Output the [X, Y] coordinate of the center of the cell containing the given text.  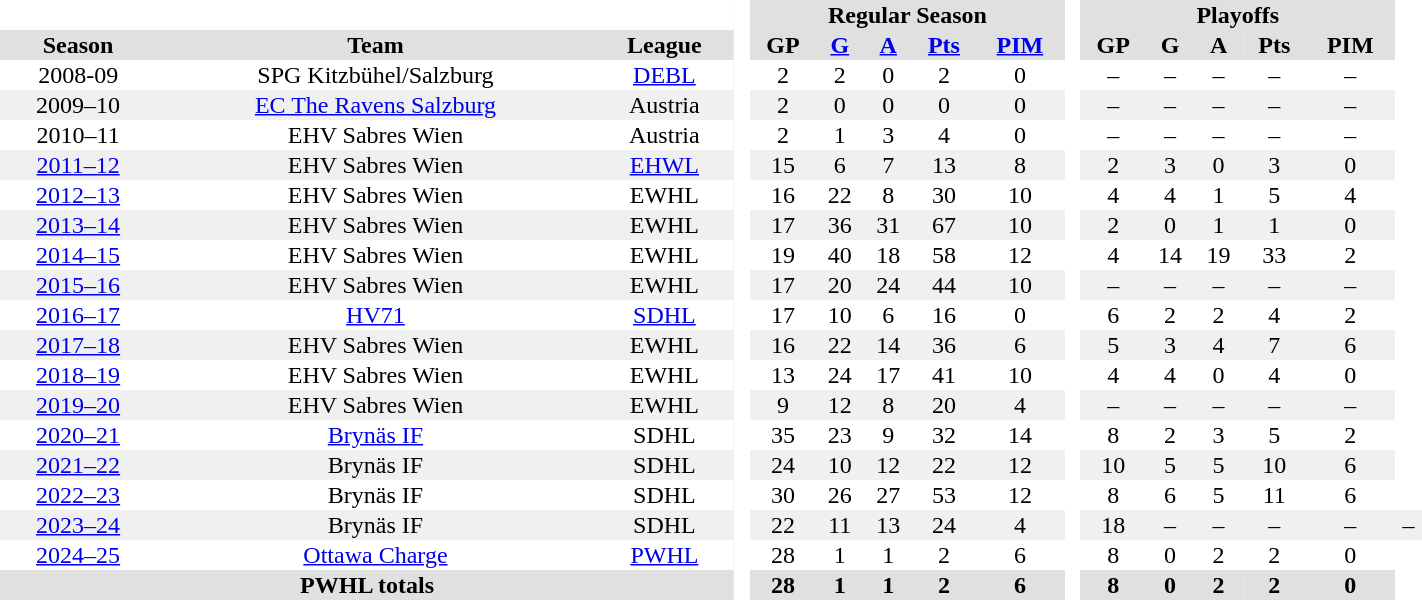
41 [944, 375]
2011–12 [78, 165]
Season [78, 45]
PWHL [665, 555]
2022–23 [78, 495]
Regular Season [907, 15]
44 [944, 285]
DEBL [665, 75]
2013–14 [78, 225]
2021–22 [78, 465]
53 [944, 495]
35 [782, 435]
EHWL [665, 165]
2017–18 [78, 345]
33 [1274, 255]
2016–17 [78, 315]
26 [840, 495]
Team [375, 45]
League [665, 45]
2024–25 [78, 555]
2019–20 [78, 405]
27 [888, 495]
Playoffs [1238, 15]
2014–15 [78, 255]
40 [840, 255]
2023–24 [78, 525]
23 [840, 435]
2010–11 [78, 135]
31 [888, 225]
2018–19 [78, 375]
2015–16 [78, 285]
EC The Ravens Salzburg [375, 105]
32 [944, 435]
2009–10 [78, 105]
HV71 [375, 315]
SPG Kitzbühel/Salzburg [375, 75]
15 [782, 165]
2020–21 [78, 435]
58 [944, 255]
Ottawa Charge [375, 555]
2012–13 [78, 195]
67 [944, 225]
PWHL totals [367, 585]
2008-09 [78, 75]
